Search for the cell housing the specified text and yield its [X, Y] center coordinate. 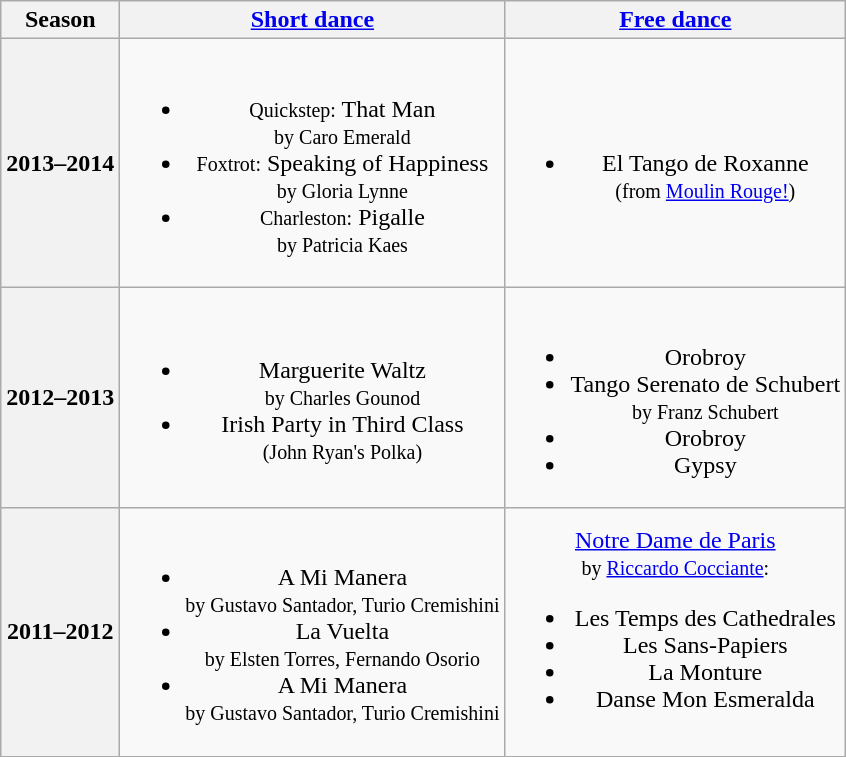
El Tango de Roxanne (from Moulin Rouge!) [676, 163]
Short dance [312, 20]
Season [60, 20]
Quickstep: That Man by Caro Emerald Foxtrot: Speaking of Happiness by Gloria Lynne Charleston: Pigalle by Patricia Kaes [312, 163]
A Mi Manera by Gustavo Santador, Turio Cremishini La Vuelta by Elsten Torres, Fernando Osorio A Mi Manera by Gustavo Santador, Turio Cremishini [312, 632]
Free dance [676, 20]
2011–2012 [60, 632]
Marguerite Waltz by Charles Gounod Irish Party in Third Class (John Ryan's Polka) [312, 398]
Notre Dame de Paris by Riccardo Cocciante: Les Temps des CathedralesLes Sans-PapiersLa MontureDanse Mon Esmeralda [676, 632]
OrobroyTango Serenato de Schubert by Franz Schubert OrobroyGypsy [676, 398]
2012–2013 [60, 398]
2013–2014 [60, 163]
